Pinpoint the cell where the given text exists, returning its (X, Y) midpoint coordinate. 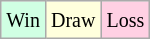
Loss (126, 20)
Draw (72, 20)
Win (24, 20)
